Return the (X, Y) coordinate for the center point of the cell that contains the specified text.  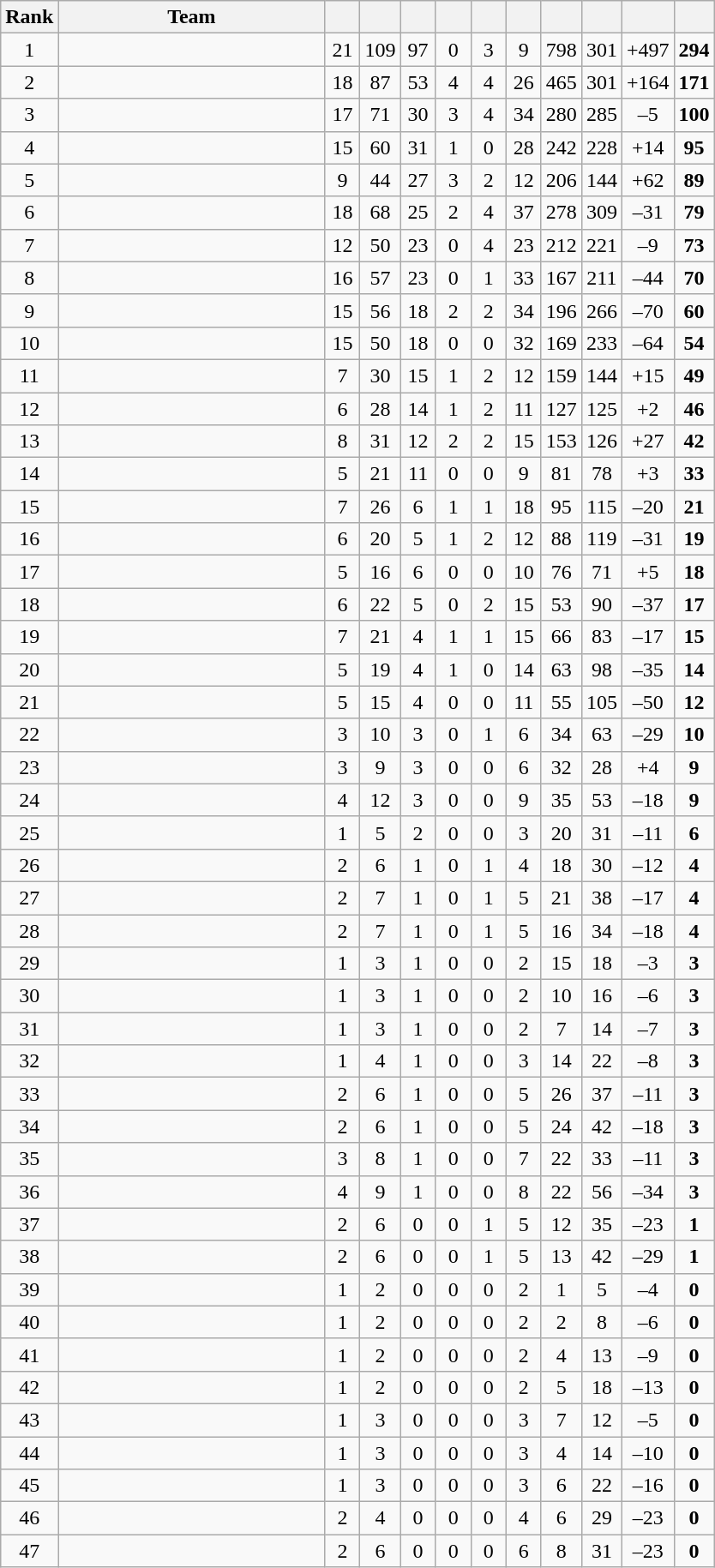
+14 (648, 147)
–8 (648, 1061)
228 (602, 147)
465 (561, 82)
39 (29, 1289)
233 (602, 343)
81 (561, 474)
–34 (648, 1192)
+62 (648, 180)
36 (29, 1192)
47 (29, 1551)
88 (561, 539)
798 (561, 50)
–70 (648, 310)
100 (694, 115)
79 (694, 213)
115 (602, 507)
169 (561, 343)
242 (561, 147)
+164 (648, 82)
90 (602, 604)
Team (192, 17)
73 (694, 245)
–10 (648, 1453)
43 (29, 1420)
54 (694, 343)
76 (561, 572)
–44 (648, 278)
57 (381, 278)
171 (694, 82)
–7 (648, 1029)
–50 (648, 702)
45 (29, 1486)
278 (561, 213)
+5 (648, 572)
127 (561, 409)
206 (561, 180)
309 (602, 213)
+4 (648, 767)
+3 (648, 474)
126 (602, 442)
Rank (29, 17)
40 (29, 1322)
66 (561, 637)
125 (602, 409)
87 (381, 82)
55 (561, 702)
78 (602, 474)
–64 (648, 343)
119 (602, 539)
159 (561, 375)
280 (561, 115)
–3 (648, 964)
–20 (648, 507)
41 (29, 1355)
–16 (648, 1486)
221 (602, 245)
167 (561, 278)
+27 (648, 442)
266 (602, 310)
–13 (648, 1387)
70 (694, 278)
211 (602, 278)
109 (381, 50)
+497 (648, 50)
–12 (648, 865)
–4 (648, 1289)
98 (602, 670)
153 (561, 442)
196 (561, 310)
68 (381, 213)
294 (694, 50)
89 (694, 180)
285 (602, 115)
+15 (648, 375)
–35 (648, 670)
97 (418, 50)
105 (602, 702)
–37 (648, 604)
212 (561, 245)
+2 (648, 409)
49 (694, 375)
83 (602, 637)
